Detect which cell encompasses the target text, then output its [x, y] center coordinate. 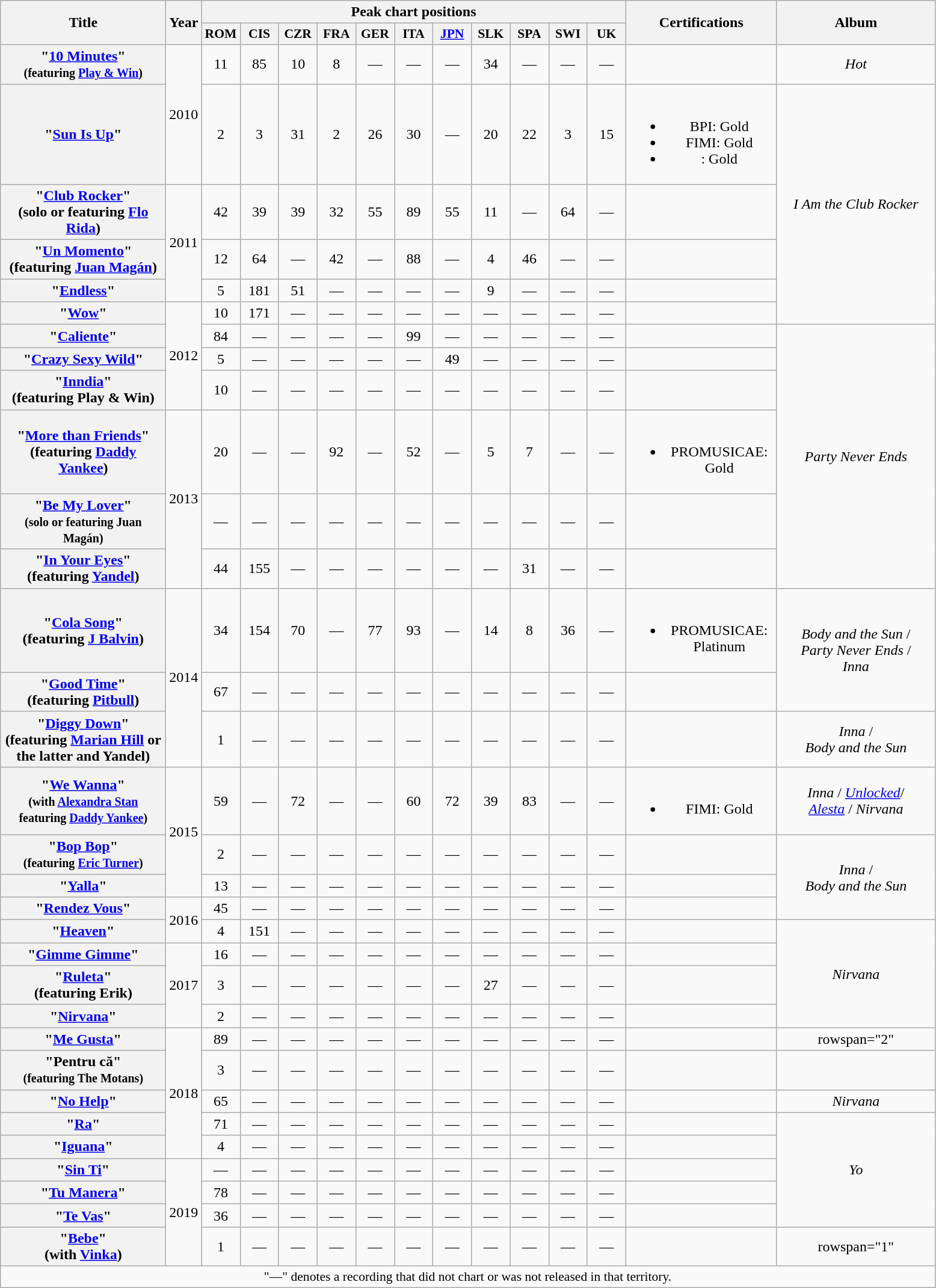
2016 [184, 920]
"Bebe"(with Vinka) [83, 1246]
SWI [568, 34]
"Be My Lover"(solo or featuring Juan Magán) [83, 521]
30 [414, 135]
rowspan="1" [855, 1246]
171 [259, 313]
"Ruleta"(featuring Erik) [83, 985]
PROMUSICAE: Platinum [701, 630]
"Club Rocker"(solo or featuring Flo Rida) [83, 212]
"Nirvana" [83, 1016]
FIMI: Gold [701, 801]
"Good Time"(featuring Pitbull) [83, 692]
"Un Momento"(featuring Juan Magán) [83, 260]
15 [606, 135]
181 [259, 290]
ROM [221, 34]
12 [221, 260]
85 [259, 64]
"Sin Ti" [83, 1170]
CIS [259, 34]
"Crazy Sexy Wild" [83, 359]
2015 [184, 832]
93 [414, 630]
"Pentru că"(featuring The Motans) [83, 1070]
FRA [336, 34]
45 [221, 909]
2011 [184, 243]
"Gimme Gimme" [83, 954]
2012 [184, 356]
Hot [855, 64]
"—" denotes a recording that did not chart or was not released in that territory. [468, 1277]
"Heaven" [83, 931]
"Wow" [83, 313]
Certifications [701, 23]
22 [529, 135]
92 [336, 452]
65 [221, 1101]
CZR [298, 34]
2013 [184, 499]
Party Never Ends [855, 456]
"Inndia"(featuring Play & Win) [83, 390]
"Yalla" [83, 886]
13 [221, 886]
"Caliente" [83, 336]
Yo [855, 1170]
77 [375, 630]
BPI: GoldFIMI: Gold: Gold [701, 135]
2010 [184, 114]
UK [606, 34]
44 [221, 569]
"We Wanna"(with Alexandra Stan featuring Daddy Yankee) [83, 801]
GER [375, 34]
"Endless" [83, 290]
"Ra" [83, 1124]
rowspan="2" [855, 1039]
"Te Vas" [83, 1215]
70 [298, 630]
SLK [491, 34]
59 [221, 801]
26 [375, 135]
14 [491, 630]
Body and the Sun /Party Never Ends /Inna [855, 649]
2019 [184, 1212]
32 [336, 212]
ITA [414, 34]
84 [221, 336]
2014 [184, 677]
49 [452, 359]
Title [83, 23]
154 [259, 630]
SPA [529, 34]
51 [298, 290]
"More than Friends"(featuring Daddy Yankee) [83, 452]
155 [259, 569]
9 [491, 290]
"Tu Manera" [83, 1192]
52 [414, 452]
"Diggy Down"(featuring Marian Hill or the latter and Yandel) [83, 739]
67 [221, 692]
99 [414, 336]
"Me Gusta" [83, 1039]
Peak chart positions [414, 12]
46 [529, 260]
16 [221, 954]
"10 Minutes"(featuring Play & Win) [83, 64]
Album [855, 23]
PROMUSICAE: Gold [701, 452]
"No Help" [83, 1101]
"Rendez Vous" [83, 909]
71 [221, 1124]
27 [491, 985]
78 [221, 1192]
7 [529, 452]
"Bop Bop"(featuring Eric Turner) [83, 854]
"In Your Eyes"(featuring Yandel) [83, 569]
JPN [452, 34]
88 [414, 260]
151 [259, 931]
"Sun Is Up" [83, 135]
60 [414, 801]
Year [184, 23]
Inna / Unlocked/ Alesta / Nirvana [855, 801]
I Am the Club Rocker [855, 204]
83 [529, 801]
2018 [184, 1093]
2017 [184, 985]
"Iguana" [83, 1147]
"Cola Song"(featuring J Balvin) [83, 630]
